Provide the [x, y] coordinate of the cell's center where the given text is located.  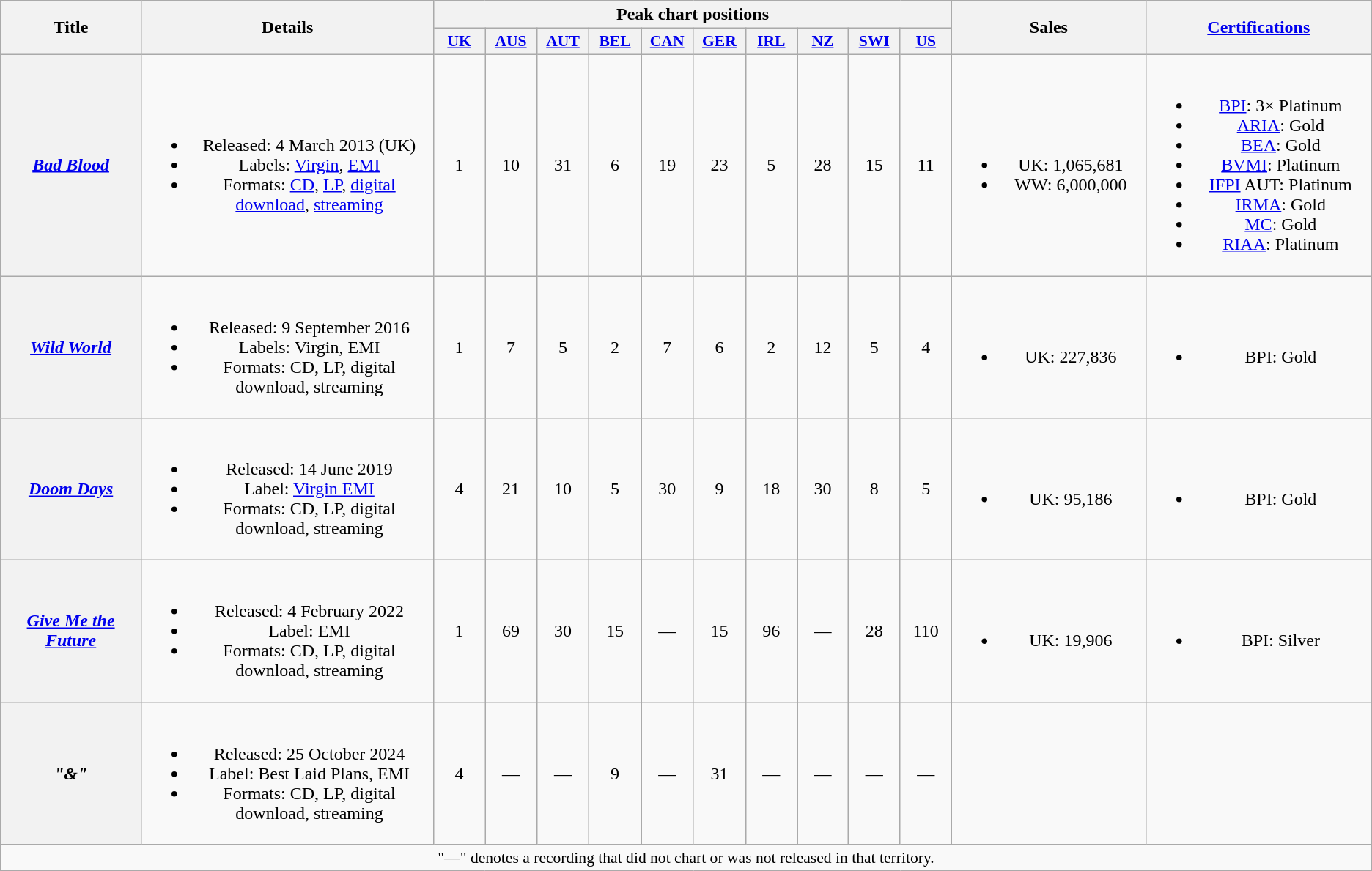
UK [460, 42]
12 [823, 346]
Details [287, 28]
GER [720, 42]
UK: 227,836 [1048, 346]
19 [667, 165]
69 [512, 631]
UK: 19,906 [1048, 631]
Certifications [1258, 28]
Peak chart positions [693, 15]
18 [771, 489]
Released: 4 March 2013 (UK)Labels: Virgin, EMIFormats: CD, LP, digital download, streaming [287, 165]
Bad Blood [71, 165]
8 [874, 489]
BPI: Silver [1258, 631]
96 [771, 631]
23 [720, 165]
21 [512, 489]
Released: 4 February 2022Label: EMIFormats: CD, LP, digital download, streaming [287, 631]
Sales [1048, 28]
"—" denotes a recording that did not chart or was not released in that territory. [686, 858]
IRL [771, 42]
Title [71, 28]
11 [926, 165]
NZ [823, 42]
Give Me the Future [71, 631]
"&" [71, 774]
BEL [616, 42]
Wild World [71, 346]
UK: 1,065,681WW: 6,000,000 [1048, 165]
Doom Days [71, 489]
AUS [512, 42]
AUT [563, 42]
US [926, 42]
BPI: 3× PlatinumARIA: GoldBEA: GoldBVMI: PlatinumIFPI AUT: PlatinumIRMA: GoldMC: GoldRIAA: Platinum [1258, 165]
SWI [874, 42]
UK: 95,186 [1048, 489]
Released: 25 October 2024Label: Best Laid Plans, EMIFormats: CD, LP, digital download, streaming [287, 774]
Released: 14 June 2019Label: Virgin EMIFormats: CD, LP, digital download, streaming [287, 489]
CAN [667, 42]
110 [926, 631]
Released: 9 September 2016Labels: Virgin, EMIFormats: CD, LP, digital download, streaming [287, 346]
